Scan for the cell matching the given text and deliver its [X, Y] coordinate at center. 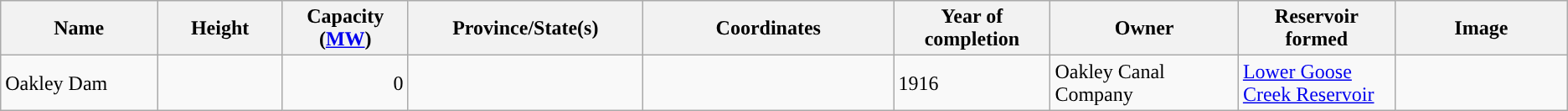
Province/State(s) [526, 29]
Lower Goose Creek Reservoir [1317, 82]
Oakley Canal Company [1144, 82]
Year of completion [972, 29]
Reservoir formed [1317, 29]
0 [345, 82]
1916 [972, 82]
Oakley Dam [79, 82]
Image [1481, 29]
Owner [1144, 29]
Height [220, 29]
Name [79, 29]
Coordinates [769, 29]
Capacity (MW) [345, 29]
